Return [x, y] of the center of cell containing provided text 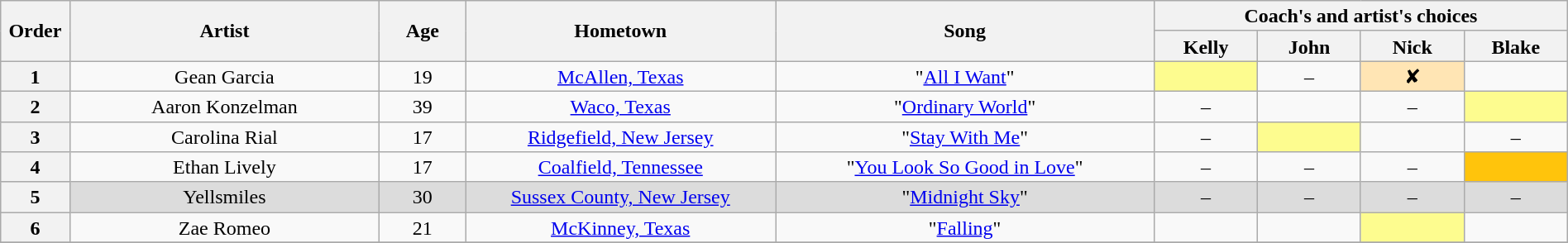
Aaron Konzelman [225, 106]
6 [35, 228]
"Stay With Me" [965, 137]
Ethan Lively [225, 167]
Blake [1515, 46]
30 [423, 197]
"Falling" [965, 228]
"Ordinary World" [965, 106]
Gean Garcia [225, 76]
"Midnight Sky" [965, 197]
Waco, Texas [620, 106]
Carolina Rial [225, 137]
Ridgefield, New Jersey [620, 137]
Coach's and artist's choices [1361, 17]
39 [423, 106]
19 [423, 76]
Song [965, 31]
Age [423, 31]
21 [423, 228]
Sussex County, New Jersey [620, 197]
Coalfield, Tennessee [620, 167]
Zae Romeo [225, 228]
1 [35, 76]
"You Look So Good in Love" [965, 167]
Yellsmiles [225, 197]
McAllen, Texas [620, 76]
3 [35, 137]
"All I Want" [965, 76]
Hometown [620, 31]
Nick [1413, 46]
5 [35, 197]
McKinney, Texas [620, 228]
Artist [225, 31]
✘ [1413, 76]
4 [35, 167]
Kelly [1206, 46]
Order [35, 31]
2 [35, 106]
John [1310, 46]
